From the cell containing the given text, extract its center point as (X, Y) coordinate. 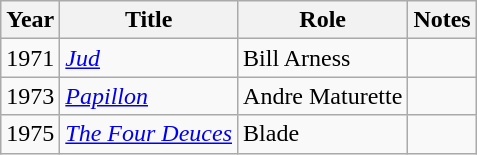
1975 (30, 134)
The Four Deuces (149, 134)
Blade (323, 134)
Title (149, 20)
1971 (30, 58)
Bill Arness (323, 58)
Role (323, 20)
Papillon (149, 96)
Notes (442, 20)
Jud (149, 58)
1973 (30, 96)
Year (30, 20)
Andre Maturette (323, 96)
